For the text-containing cell, return its midpoint in [X, Y] coordinate format. 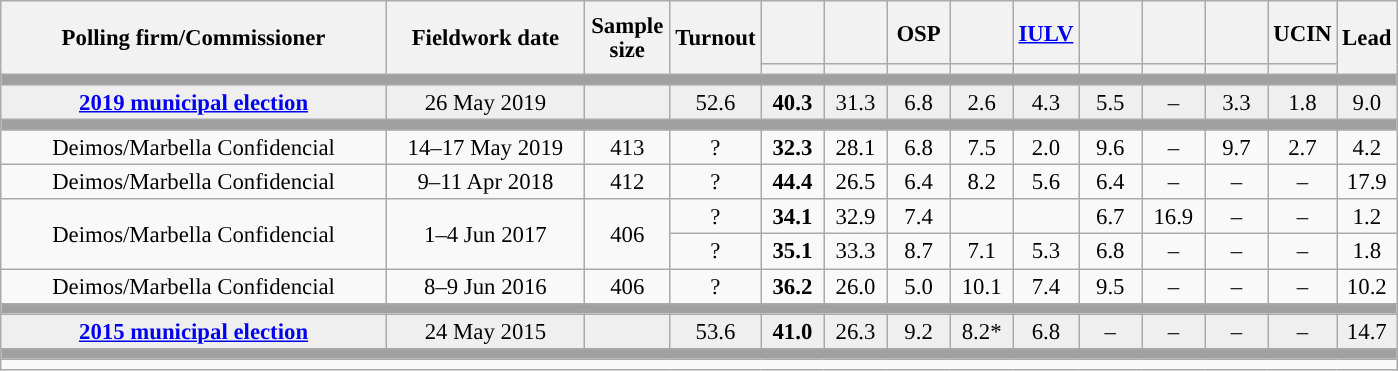
IULV [1046, 32]
8.2* [982, 332]
4.3 [1046, 102]
8.2 [982, 182]
32.9 [856, 218]
2015 municipal election [194, 332]
32.3 [792, 148]
5.3 [1046, 252]
14.7 [1367, 332]
1.2 [1367, 218]
26.0 [856, 286]
8–9 Jun 2016 [485, 286]
9.6 [1110, 148]
26.5 [856, 182]
33.3 [856, 252]
2019 municipal election [194, 102]
Polling firm/Commissioner [194, 38]
UCIN [1302, 32]
10.2 [1367, 286]
2.7 [1302, 148]
3.3 [1236, 102]
1–4 Jun 2017 [485, 234]
2.6 [982, 102]
17.9 [1367, 182]
9.2 [918, 332]
9.7 [1236, 148]
9.5 [1110, 286]
28.1 [856, 148]
41.0 [792, 332]
9–11 Apr 2018 [485, 182]
8.7 [918, 252]
31.3 [856, 102]
4.2 [1367, 148]
6.7 [1110, 218]
14–17 May 2019 [485, 148]
5.0 [918, 286]
5.6 [1046, 182]
7.5 [982, 148]
24 May 2015 [485, 332]
44.4 [792, 182]
16.9 [1174, 218]
35.1 [792, 252]
412 [627, 182]
26.3 [856, 332]
413 [627, 148]
OSP [918, 32]
40.3 [792, 102]
5.5 [1110, 102]
7.1 [982, 252]
26 May 2019 [485, 102]
Sample size [627, 38]
Turnout [716, 38]
53.6 [716, 332]
9.0 [1367, 102]
36.2 [792, 286]
Fieldwork date [485, 38]
52.6 [716, 102]
10.1 [982, 286]
34.1 [792, 218]
Lead [1367, 38]
2.0 [1046, 148]
